Determine the [X, Y] coordinate at the center of the cell enclosing the given text.  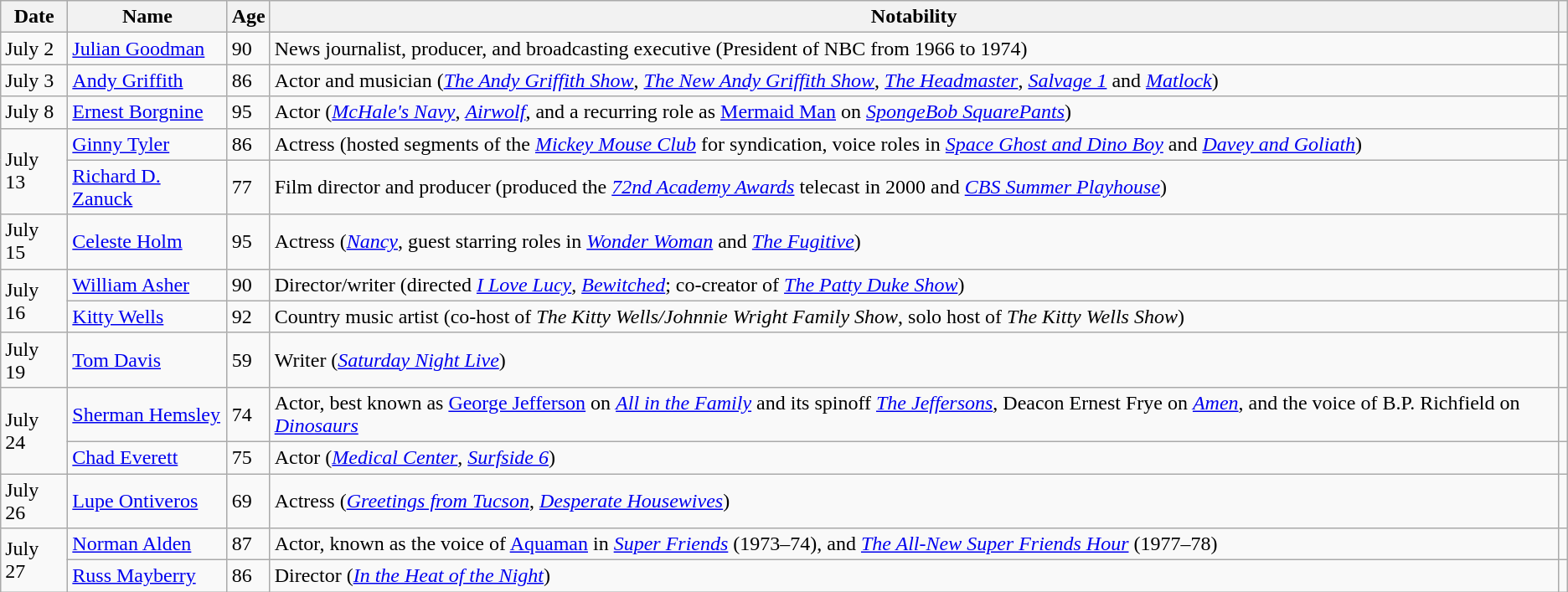
Chad Everett [147, 457]
Director/writer (directed I Love Lucy, Bewitched; co-creator of The Patty Duke Show) [914, 285]
Lupe Ontiveros [147, 501]
July 13 [34, 171]
59 [248, 360]
Age [248, 17]
July 3 [34, 80]
Date [34, 17]
Name [147, 17]
Celeste Holm [147, 241]
92 [248, 317]
Richard D. Zanuck [147, 188]
July 24 [34, 430]
Sherman Hemsley [147, 414]
William Asher [147, 285]
Country music artist (co-host of The Kitty Wells/Johnnie Wright Family Show, solo host of The Kitty Wells Show) [914, 317]
Russ Mayberry [147, 576]
69 [248, 501]
Director (In the Heat of the Night) [914, 576]
July 15 [34, 241]
Kitty Wells [147, 317]
Julian Goodman [147, 49]
July 19 [34, 360]
Actor, known as the voice of Aquaman in Super Friends (1973–74), and The All-New Super Friends Hour (1977–78) [914, 544]
July 8 [34, 112]
Actor and musician (The Andy Griffith Show, The New Andy Griffith Show, The Headmaster, Salvage 1 and Matlock) [914, 80]
Tom Davis [147, 360]
Writer (Saturday Night Live) [914, 360]
Film director and producer (produced the 72nd Academy Awards telecast in 2000 and CBS Summer Playhouse) [914, 188]
75 [248, 457]
Actress (Greetings from Tucson, Desperate Housewives) [914, 501]
87 [248, 544]
July 2 [34, 49]
Notability [914, 17]
Ginny Tyler [147, 144]
News journalist, producer, and broadcasting executive (President of NBC from 1966 to 1974) [914, 49]
Ernest Borgnine [147, 112]
July 26 [34, 501]
Actor (McHale's Navy, Airwolf, and a recurring role as Mermaid Man on SpongeBob SquarePants) [914, 112]
Actress (hosted segments of the Mickey Mouse Club for syndication, voice roles in Space Ghost and Dino Boy and Davey and Goliath) [914, 144]
Andy Griffith [147, 80]
July 27 [34, 560]
Actress (Nancy, guest starring roles in Wonder Woman and The Fugitive) [914, 241]
July 16 [34, 301]
77 [248, 188]
Actor (Medical Center, Surfside 6) [914, 457]
Norman Alden [147, 544]
74 [248, 414]
